Extract the [X, Y] coordinate from the center of the cell holding the provided text.  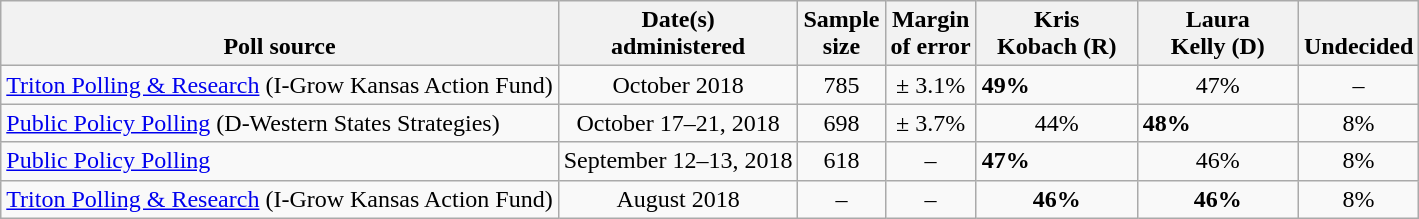
August 2018 [678, 199]
698 [842, 123]
Public Policy Polling [280, 161]
785 [842, 85]
Public Policy Polling (D-Western States Strategies) [280, 123]
44% [1056, 123]
October 2018 [678, 85]
September 12–13, 2018 [678, 161]
49% [1056, 85]
KrisKobach (R) [1056, 34]
48% [1218, 123]
LauraKelly (D) [1218, 34]
± 3.1% [930, 85]
Date(s)administered [678, 34]
± 3.7% [930, 123]
Undecided [1358, 34]
Marginof error [930, 34]
October 17–21, 2018 [678, 123]
Samplesize [842, 34]
618 [842, 161]
Poll source [280, 34]
